For the text-containing cell, return its midpoint in (x, y) coordinate format. 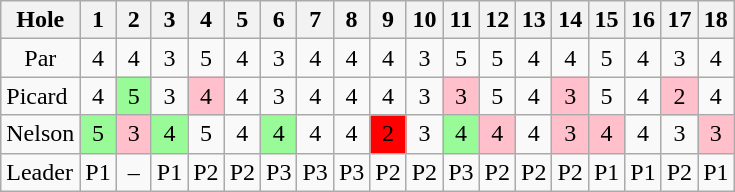
7 (315, 20)
12 (497, 20)
Nelson (40, 134)
6 (279, 20)
8 (351, 20)
Par (40, 58)
18 (716, 20)
9 (388, 20)
13 (534, 20)
11 (461, 20)
Hole (40, 20)
Leader (40, 172)
16 (643, 20)
– (134, 172)
1 (98, 20)
17 (679, 20)
15 (606, 20)
10 (424, 20)
14 (570, 20)
Picard (40, 96)
